Find where the given text appears and provide that cell's center as [X, Y] coordinate. 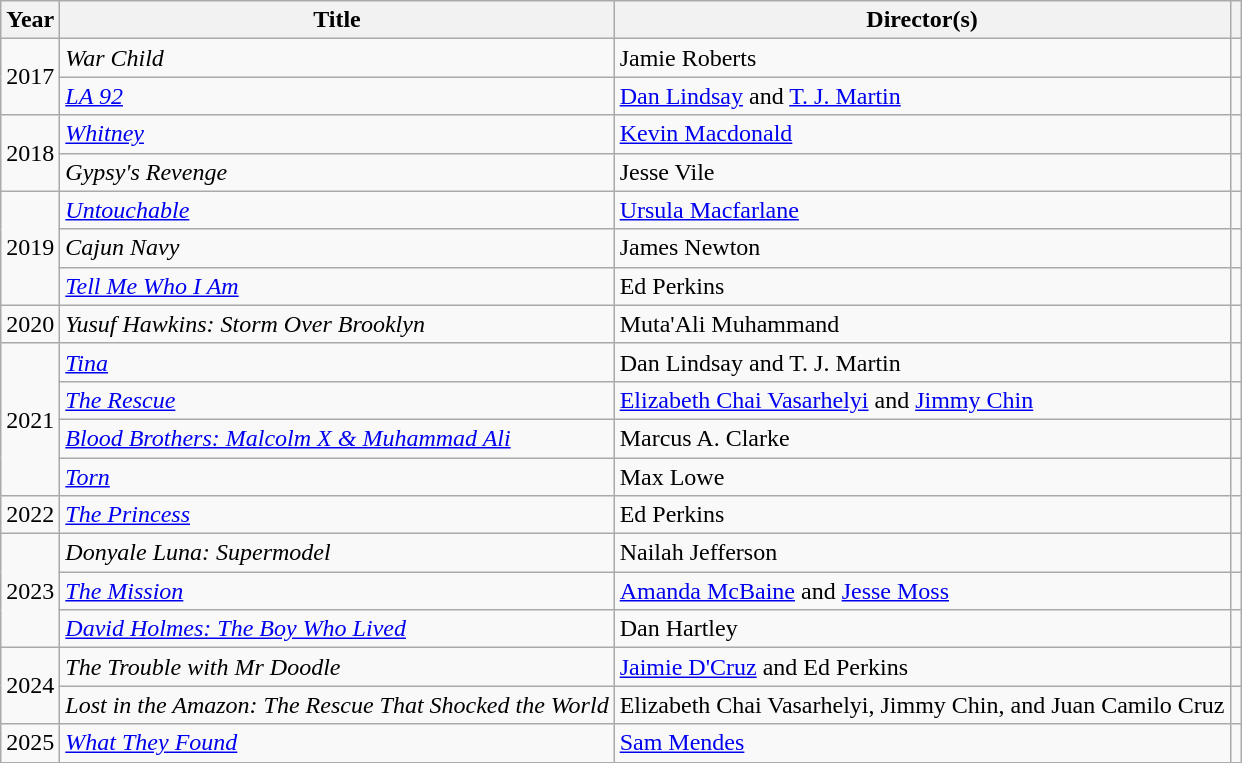
Yusuf Hawkins: Storm Over Brooklyn [337, 324]
2022 [30, 515]
Year [30, 20]
2018 [30, 153]
2020 [30, 324]
Muta'Ali Muhammand [922, 324]
David Holmes: The Boy Who Lived [337, 629]
Untouchable [337, 210]
2025 [30, 743]
Jesse Vile [922, 172]
Jamie Roberts [922, 58]
Tell Me Who I Am [337, 286]
2023 [30, 591]
Gypsy's Revenge [337, 172]
Elizabeth Chai Vasarhelyi and Jimmy Chin [922, 400]
The Mission [337, 591]
2017 [30, 77]
Torn [337, 477]
2024 [30, 686]
Whitney [337, 134]
The Princess [337, 515]
Director(s) [922, 20]
Lost in the Amazon: The Rescue That Shocked the World [337, 705]
What They Found [337, 743]
Ursula Macfarlane [922, 210]
Blood Brothers: Malcolm X & Muhammad Ali [337, 438]
James Newton [922, 248]
2021 [30, 419]
Elizabeth Chai Vasarhelyi, Jimmy Chin, and Juan Camilo Cruz [922, 705]
Marcus A. Clarke [922, 438]
Title [337, 20]
Cajun Navy [337, 248]
Donyale Luna: Supermodel [337, 553]
Max Lowe [922, 477]
Nailah Jefferson [922, 553]
Amanda McBaine and Jesse Moss [922, 591]
Tina [337, 362]
Jaimie D'Cruz and Ed Perkins [922, 667]
The Trouble with Mr Doodle [337, 667]
The Rescue [337, 400]
LA 92 [337, 96]
2019 [30, 248]
Sam Mendes [922, 743]
War Child [337, 58]
Kevin Macdonald [922, 134]
Dan Hartley [922, 629]
